Find where the given text appears and provide that cell's center as (X, Y) coordinate. 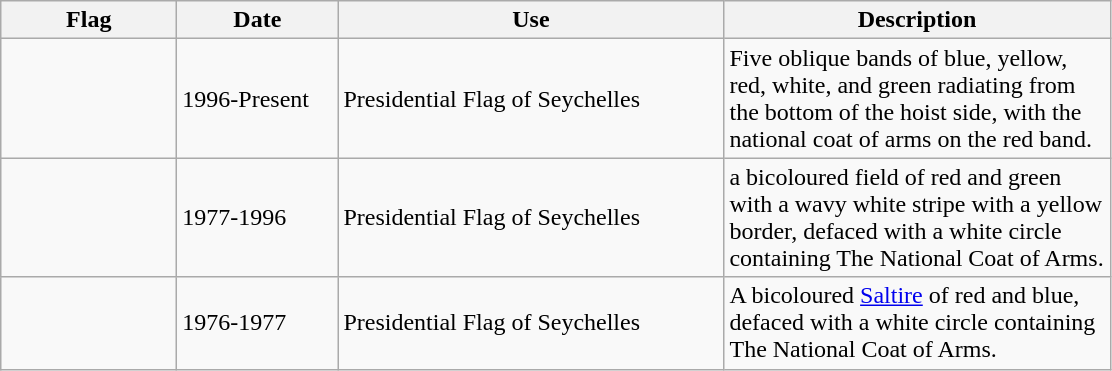
Date (258, 20)
1977-1996 (258, 218)
1996-Present (258, 98)
a bicoloured field of red and green with a wavy white stripe with a yellow border, defaced with a white circle containing The National Coat of Arms. (917, 218)
A bicoloured Saltire of red and blue, defaced with a white circle containing The National Coat of Arms. (917, 323)
Flag (89, 20)
1976-1977 (258, 323)
Use (531, 20)
Description (917, 20)
